Capture the cell that displays the provided text and extract its [X, Y] central coordinate. 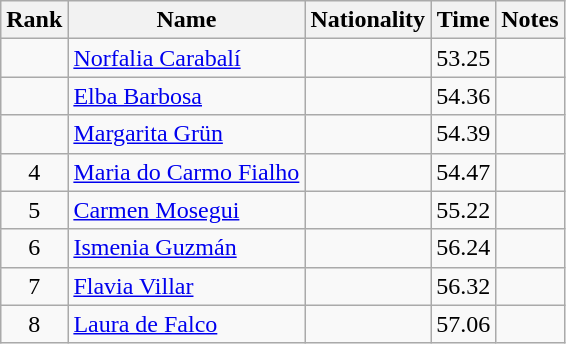
4 [34, 172]
57.06 [464, 324]
Rank [34, 20]
Nationality [368, 20]
54.39 [464, 134]
Maria do Carmo Fialho [186, 172]
Margarita Grün [186, 134]
8 [34, 324]
5 [34, 210]
Notes [530, 20]
56.32 [464, 286]
7 [34, 286]
Time [464, 20]
Laura de Falco [186, 324]
54.47 [464, 172]
54.36 [464, 96]
6 [34, 248]
Name [186, 20]
53.25 [464, 58]
55.22 [464, 210]
Elba Barbosa [186, 96]
Norfalia Carabalí [186, 58]
Carmen Mosegui [186, 210]
Flavia Villar [186, 286]
56.24 [464, 248]
Ismenia Guzmán [186, 248]
